From the cell containing the given text, extract its center point as (x, y) coordinate. 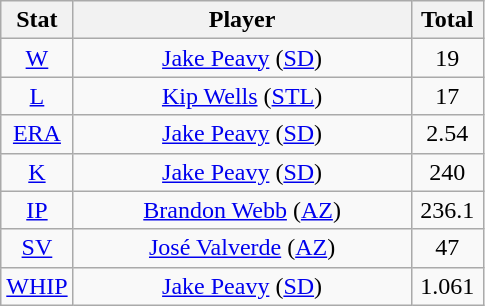
SV (37, 248)
2.54 (447, 134)
17 (447, 96)
Player (242, 20)
Total (447, 20)
240 (447, 172)
WHIP (37, 286)
Stat (37, 20)
W (37, 58)
1.061 (447, 286)
IP (37, 210)
19 (447, 58)
236.1 (447, 210)
ERA (37, 134)
K (37, 172)
José Valverde (AZ) (242, 248)
L (37, 96)
Kip Wells (STL) (242, 96)
Brandon Webb (AZ) (242, 210)
47 (447, 248)
